Find where the given text appears and provide that cell's center as (x, y) coordinate. 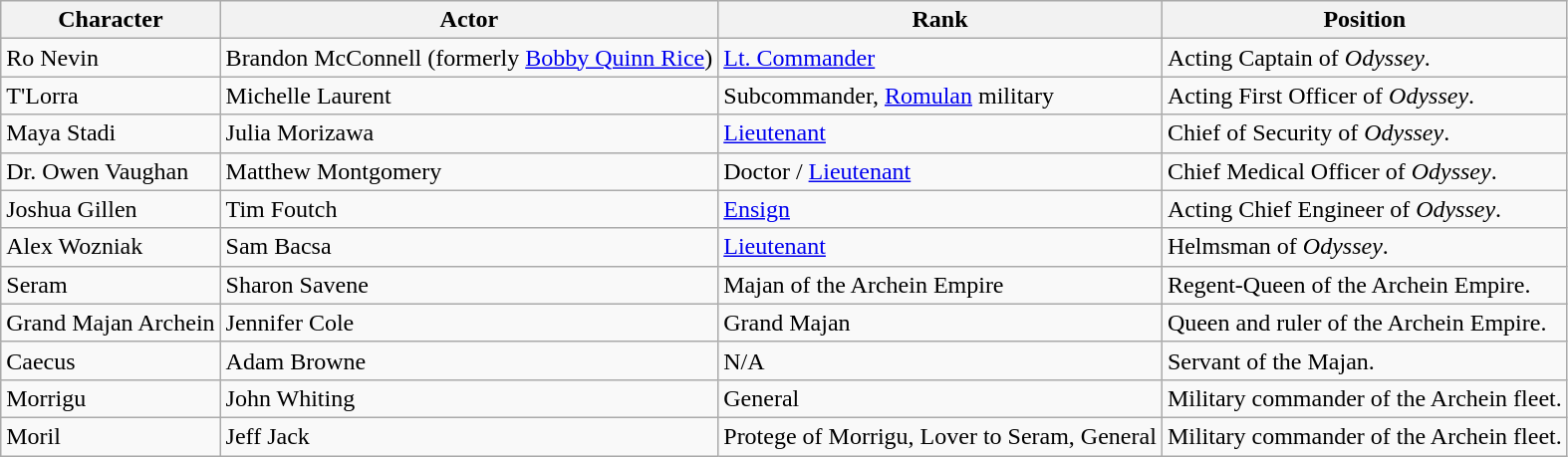
Sharon Savene (469, 285)
Ensign (940, 209)
Dr. Owen Vaughan (111, 171)
T'Lorra (111, 96)
Tim Foutch (469, 209)
Sam Bacsa (469, 247)
Acting Chief Engineer of Odyssey. (1365, 209)
Jennifer Cole (469, 323)
Ro Nevin (111, 58)
Queen and ruler of the Archein Empire. (1365, 323)
Chief Medical Officer of Odyssey. (1365, 171)
Grand Majan Archein (111, 323)
Julia Morizawa (469, 133)
Chief of Security of Odyssey. (1365, 133)
Servant of the Majan. (1365, 360)
Seram (111, 285)
Brandon McConnell (formerly Bobby Quinn Rice) (469, 58)
Rank (940, 20)
Acting First Officer of Odyssey. (1365, 96)
Moril (111, 436)
Doctor / Lieutenant (940, 171)
Grand Majan (940, 323)
Jeff Jack (469, 436)
Adam Browne (469, 360)
Michelle Laurent (469, 96)
Matthew Montgomery (469, 171)
John Whiting (469, 398)
Helmsman of Odyssey. (1365, 247)
Regent-Queen of the Archein Empire. (1365, 285)
Majan of the Archein Empire (940, 285)
Joshua Gillen (111, 209)
Alex Wozniak (111, 247)
General (940, 398)
Morrigu (111, 398)
Protege of Morrigu, Lover to Seram, General (940, 436)
N/A (940, 360)
Actor (469, 20)
Caecus (111, 360)
Character (111, 20)
Maya Stadi (111, 133)
Acting Captain of Odyssey. (1365, 58)
Lt. Commander (940, 58)
Subcommander, Romulan military (940, 96)
Position (1365, 20)
